Determine the [X, Y] coordinate at the center of the cell enclosing the given text.  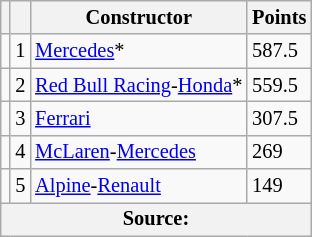
Source: [156, 219]
269 [279, 152]
Mercedes* [138, 51]
149 [279, 186]
587.5 [279, 51]
Ferrari [138, 118]
559.5 [279, 85]
4 [20, 152]
Points [279, 17]
3 [20, 118]
Constructor [138, 17]
307.5 [279, 118]
Red Bull Racing-Honda* [138, 85]
Alpine-Renault [138, 186]
McLaren-Mercedes [138, 152]
5 [20, 186]
2 [20, 85]
1 [20, 51]
